Return the (x, y) coordinate for the center point of the cell that contains the specified text.  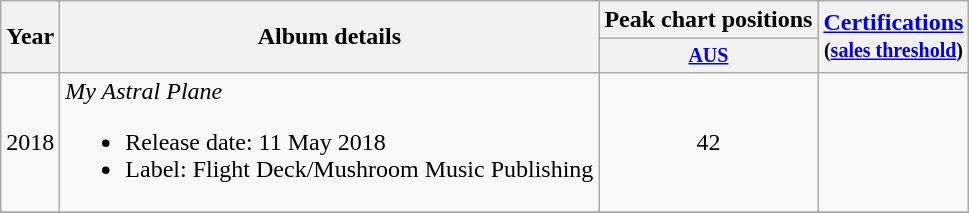
Year (30, 37)
42 (708, 142)
Peak chart positions (708, 20)
Certifications(sales threshold) (894, 37)
My Astral PlaneRelease date: 11 May 2018Label: Flight Deck/Mushroom Music Publishing (330, 142)
AUS (708, 56)
Album details (330, 37)
2018 (30, 142)
